Detect which cell encompasses the target text, then output its [x, y] center coordinate. 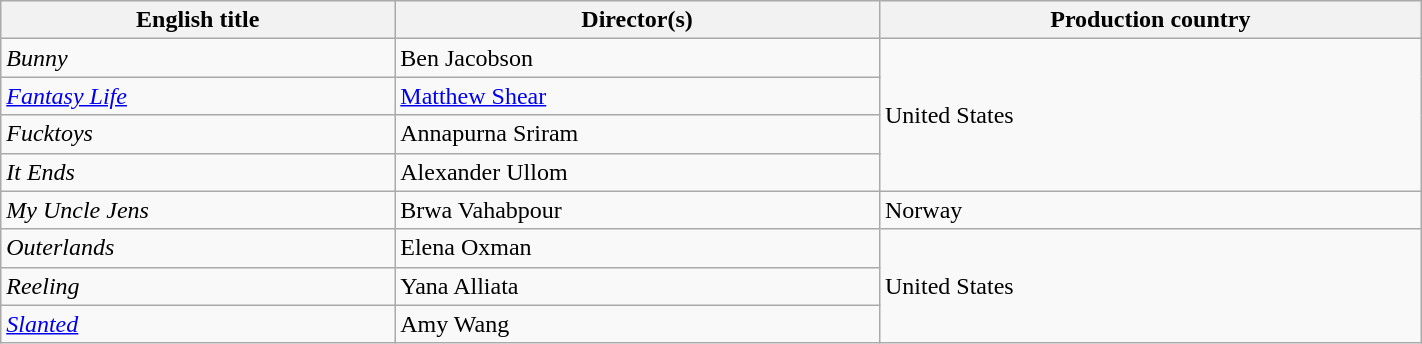
Fantasy Life [198, 96]
Elena Oxman [638, 248]
English title [198, 20]
Outerlands [198, 248]
Ben Jacobson [638, 58]
Brwa Vahabpour [638, 210]
Norway [1150, 210]
Yana Alliata [638, 286]
Bunny [198, 58]
Director(s) [638, 20]
Amy Wang [638, 324]
Slanted [198, 324]
Production country [1150, 20]
Matthew Shear [638, 96]
It Ends [198, 172]
Fucktoys [198, 134]
Reeling [198, 286]
My Uncle Jens [198, 210]
Annapurna Sriram [638, 134]
Alexander Ullom [638, 172]
